Return [x, y] of the center of cell containing provided text 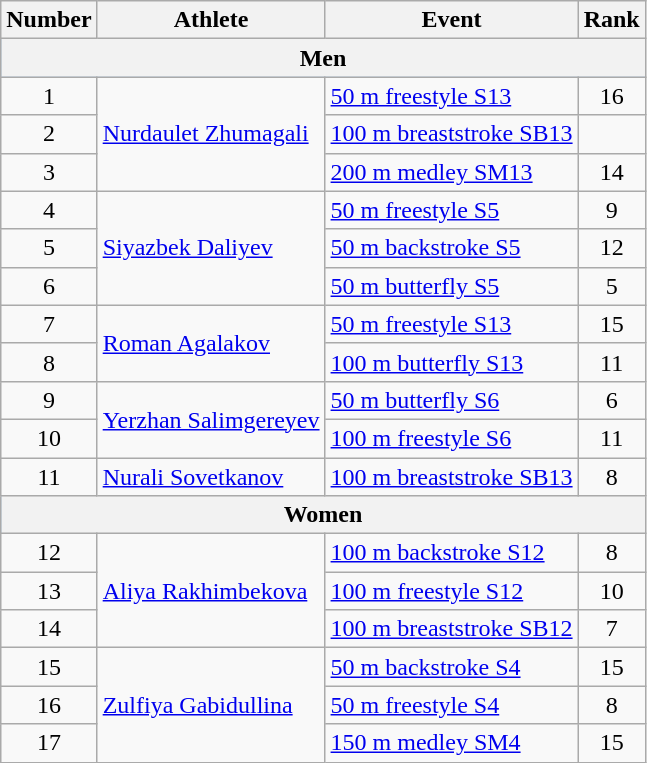
4 [49, 210]
100 m butterfly S13 [452, 362]
Zulfiya Gabidullina [211, 705]
Athlete [211, 20]
Event [452, 20]
100 m breaststroke SB12 [452, 629]
Roman Agalakov [211, 343]
Nurali Sovetkanov [211, 477]
Rank [612, 20]
100 m backstroke S12 [452, 553]
100 m freestyle S12 [452, 591]
50 m backstroke S5 [452, 248]
50 m butterfly S6 [452, 400]
Yerzhan Salimgereyev [211, 419]
17 [49, 743]
50 m butterfly S5 [452, 286]
Men [323, 58]
Nurdaulet Zhumagali [211, 134]
100 m freestyle S6 [452, 438]
1 [49, 96]
Siyazbek Daliyev [211, 248]
Number [49, 20]
3 [49, 172]
50 m freestyle S5 [452, 210]
Women [323, 515]
150 m medley SM4 [452, 743]
13 [49, 591]
50 m freestyle S4 [452, 705]
Aliya Rakhimbekova [211, 591]
50 m backstroke S4 [452, 667]
200 m medley SM13 [452, 172]
2 [49, 134]
